Identify which cell holds the provided text, then report its [X, Y] central coordinate. 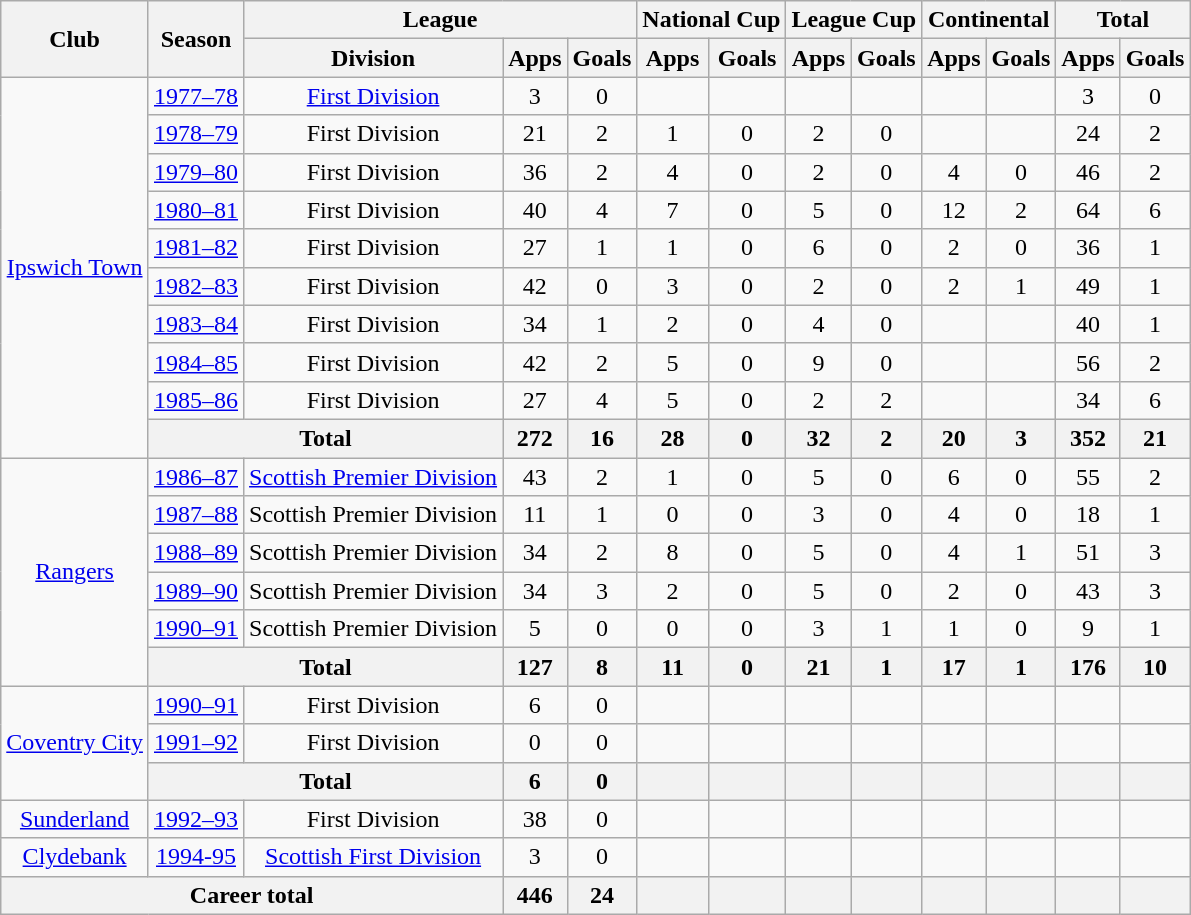
Continental [989, 20]
7 [673, 210]
18 [1088, 515]
17 [954, 667]
League [440, 20]
Career total [252, 895]
Scottish First Division [374, 857]
56 [1088, 362]
352 [1088, 438]
League Cup [854, 20]
446 [535, 895]
20 [954, 438]
55 [1088, 477]
1980–81 [196, 210]
Clydebank [75, 857]
National Cup [712, 20]
38 [535, 819]
Coventry City [75, 743]
Club [75, 39]
127 [535, 667]
1986–87 [196, 477]
Division [374, 58]
10 [1155, 667]
176 [1088, 667]
1985–86 [196, 400]
1984–85 [196, 362]
28 [673, 438]
46 [1088, 172]
1977–78 [196, 96]
32 [818, 438]
1992–93 [196, 819]
Season [196, 39]
49 [1088, 286]
1987–88 [196, 515]
1991–92 [196, 743]
16 [602, 438]
1979–80 [196, 172]
1981–82 [196, 248]
1983–84 [196, 324]
Rangers [75, 572]
Ipswich Town [75, 268]
51 [1088, 553]
12 [954, 210]
Sunderland [75, 819]
64 [1088, 210]
1989–90 [196, 591]
1988–89 [196, 553]
1978–79 [196, 134]
272 [535, 438]
1982–83 [196, 286]
1994-95 [196, 857]
